Locate the cell with the specified text and output its [X, Y] center coordinate. 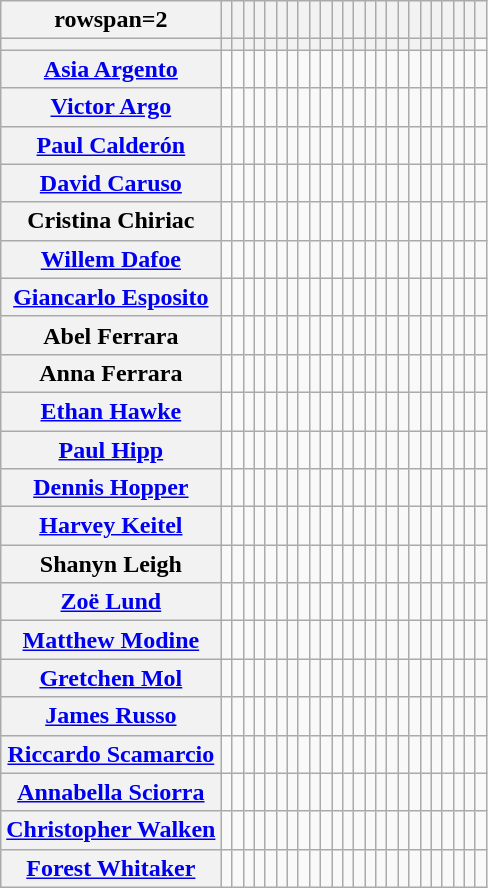
Zoë Lund [111, 602]
Matthew Modine [111, 640]
Gretchen Mol [111, 678]
Ethan Hawke [111, 411]
Paul Hipp [111, 449]
Forest Whitaker [111, 868]
Willem Dafoe [111, 259]
Paul Calderón [111, 145]
Anna Ferrara [111, 373]
rowspan=2 [111, 20]
Victor Argo [111, 107]
Riccardo Scamarcio [111, 754]
Dennis Hopper [111, 488]
Harvey Keitel [111, 526]
Christopher Walken [111, 830]
James Russo [111, 716]
David Caruso [111, 183]
Shanyn Leigh [111, 564]
Asia Argento [111, 69]
Giancarlo Esposito [111, 297]
Abel Ferrara [111, 335]
Cristina Chiriac [111, 221]
Annabella Sciorra [111, 792]
